Capture the cell that displays the provided text and extract its (X, Y) central coordinate. 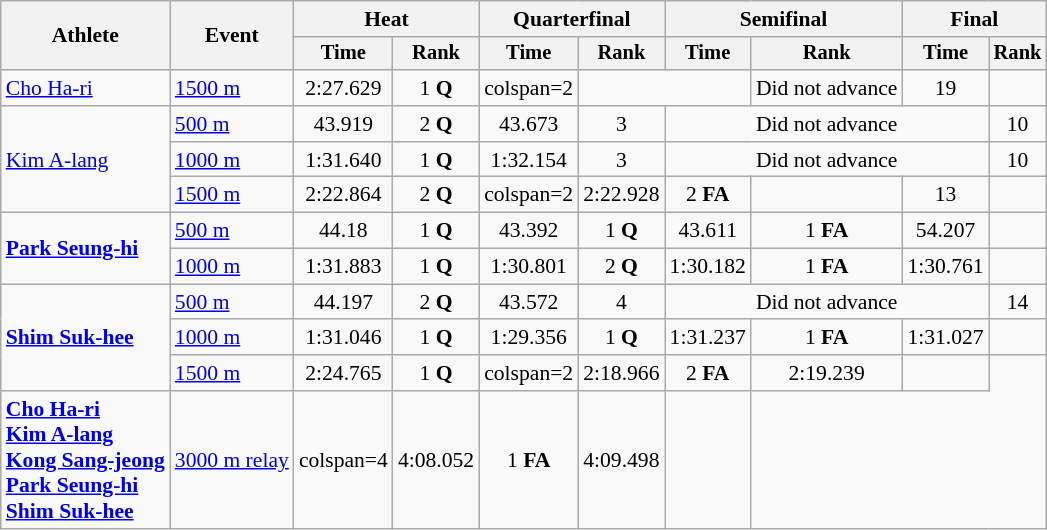
3000 m relay (232, 460)
1:30.182 (708, 267)
44.18 (344, 231)
4 (621, 302)
1:31.640 (344, 160)
2:24.765 (344, 373)
2:22.928 (621, 195)
2:22.864 (344, 195)
Semifinal (784, 19)
43.611 (708, 231)
2:19.239 (827, 373)
Quarterfinal (572, 19)
1:31.237 (708, 338)
1:29.356 (528, 338)
1:31.027 (945, 338)
Final (974, 19)
19 (945, 88)
43.572 (528, 302)
Shim Suk-hee (86, 338)
Heat (386, 19)
Kim A-lang (86, 160)
Cho Ha-ri Kim A-lang Kong Sang-jeong Park Seung-hi Shim Suk-hee (86, 460)
1:32.154 (528, 160)
Park Seung-hi (86, 248)
43.392 (528, 231)
Athlete (86, 36)
43.919 (344, 124)
Event (232, 36)
1:30.761 (945, 267)
colspan=4 (344, 460)
2:27.629 (344, 88)
1:30.801 (528, 267)
1:31.046 (344, 338)
Cho Ha-ri (86, 88)
54.207 (945, 231)
4:08.052 (436, 460)
2:18.966 (621, 373)
44.197 (344, 302)
14 (1018, 302)
1:31.883 (344, 267)
43.673 (528, 124)
13 (945, 195)
4:09.498 (621, 460)
